Extract the [x, y] coordinate from the center of the cell holding the provided text.  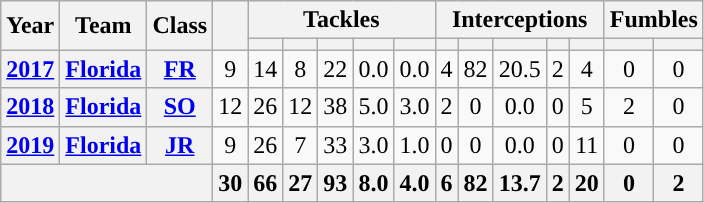
20.5 [520, 69]
8 [300, 69]
Fumbles [654, 20]
11 [586, 145]
22 [336, 69]
20 [586, 183]
2019 [30, 145]
6 [446, 183]
Team [104, 26]
2018 [30, 107]
1.0 [414, 145]
Tackles [342, 20]
14 [266, 69]
2017 [30, 69]
8.0 [374, 183]
30 [230, 183]
13.7 [520, 183]
Class [180, 26]
66 [266, 183]
27 [300, 183]
FR [180, 69]
38 [336, 107]
33 [336, 145]
93 [336, 183]
5 [586, 107]
JR [180, 145]
Year [30, 26]
4.0 [414, 183]
7 [300, 145]
SO [180, 107]
Interceptions [520, 20]
5.0 [374, 107]
